Pinpoint the cell where the given text exists, returning its (x, y) midpoint coordinate. 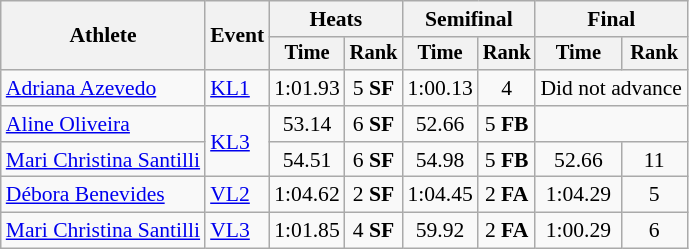
53.14 (306, 124)
1:04.62 (306, 195)
4 SF (374, 231)
Aline Oliveira (103, 124)
1:00.13 (440, 88)
Athlete (103, 36)
KL1 (237, 88)
VL2 (237, 195)
Heats (336, 19)
Final (611, 19)
5 SF (374, 88)
1:04.45 (440, 195)
11 (654, 160)
VL3 (237, 231)
Did not advance (611, 88)
5 (654, 195)
6 (654, 231)
4 (507, 88)
Semifinal (468, 19)
54.51 (306, 160)
Adriana Azevedo (103, 88)
1:01.93 (306, 88)
Event (237, 36)
1:04.29 (578, 195)
Débora Benevides (103, 195)
1:01.85 (306, 231)
59.92 (440, 231)
1:00.29 (578, 231)
54.98 (440, 160)
2 SF (374, 195)
KL3 (237, 142)
